Determine the [X, Y] coordinate at the center of the cell enclosing the given text.  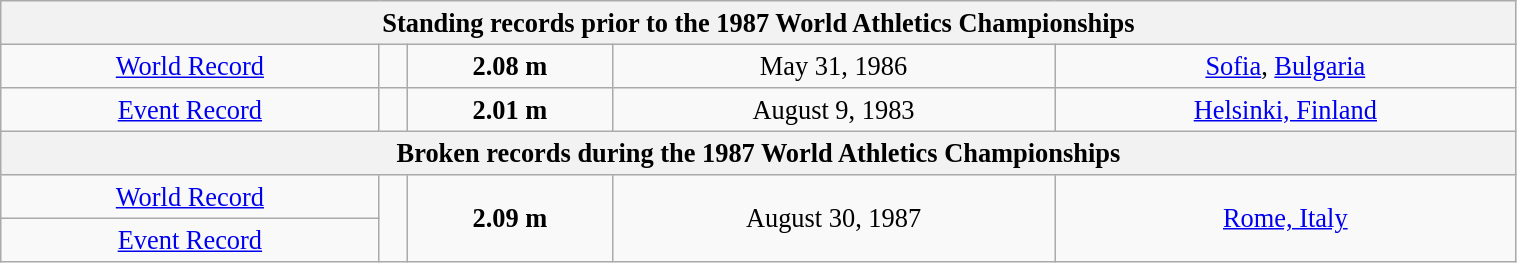
Helsinki, Finland [1286, 109]
August 30, 1987 [833, 218]
Sofia, Bulgaria [1286, 66]
Standing records prior to the 1987 World Athletics Championships [758, 22]
Rome, Italy [1286, 218]
2.09 m [510, 218]
August 9, 1983 [833, 109]
Broken records during the 1987 World Athletics Championships [758, 153]
May 31, 1986 [833, 66]
2.08 m [510, 66]
2.01 m [510, 109]
